Detect which cell encompasses the target text, then output its (x, y) center coordinate. 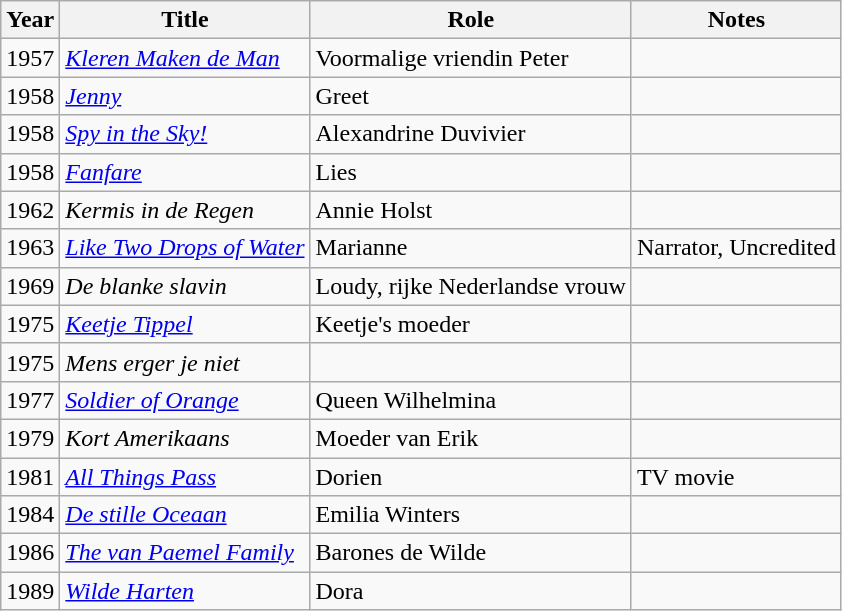
Keetje's moeder (470, 324)
Wilde Harten (185, 591)
Annie Holst (470, 210)
Greet (470, 96)
TV movie (736, 477)
Jenny (185, 96)
Voormalige vriendin Peter (470, 58)
Kort Amerikaans (185, 438)
1981 (30, 477)
1989 (30, 591)
Fanfare (185, 172)
Kleren Maken de Man (185, 58)
Queen Wilhelmina (470, 400)
1962 (30, 210)
Spy in the Sky! (185, 134)
Dorien (470, 477)
1963 (30, 248)
1986 (30, 553)
1984 (30, 515)
Keetje Tippel (185, 324)
Marianne (470, 248)
Year (30, 20)
Mens erger je niet (185, 362)
Barones de Wilde (470, 553)
All Things Pass (185, 477)
Kermis in de Regen (185, 210)
Alexandrine Duvivier (470, 134)
Dora (470, 591)
Title (185, 20)
Soldier of Orange (185, 400)
De blanke slavin (185, 286)
Emilia Winters (470, 515)
Loudy, rijke Nederlandse vrouw (470, 286)
Narrator, Uncredited (736, 248)
The van Paemel Family (185, 553)
1969 (30, 286)
Lies (470, 172)
Notes (736, 20)
1977 (30, 400)
1957 (30, 58)
Role (470, 20)
1979 (30, 438)
Moeder van Erik (470, 438)
De stille Oceaan (185, 515)
Like Two Drops of Water (185, 248)
